From the cell containing the given text, extract its center point as [X, Y] coordinate. 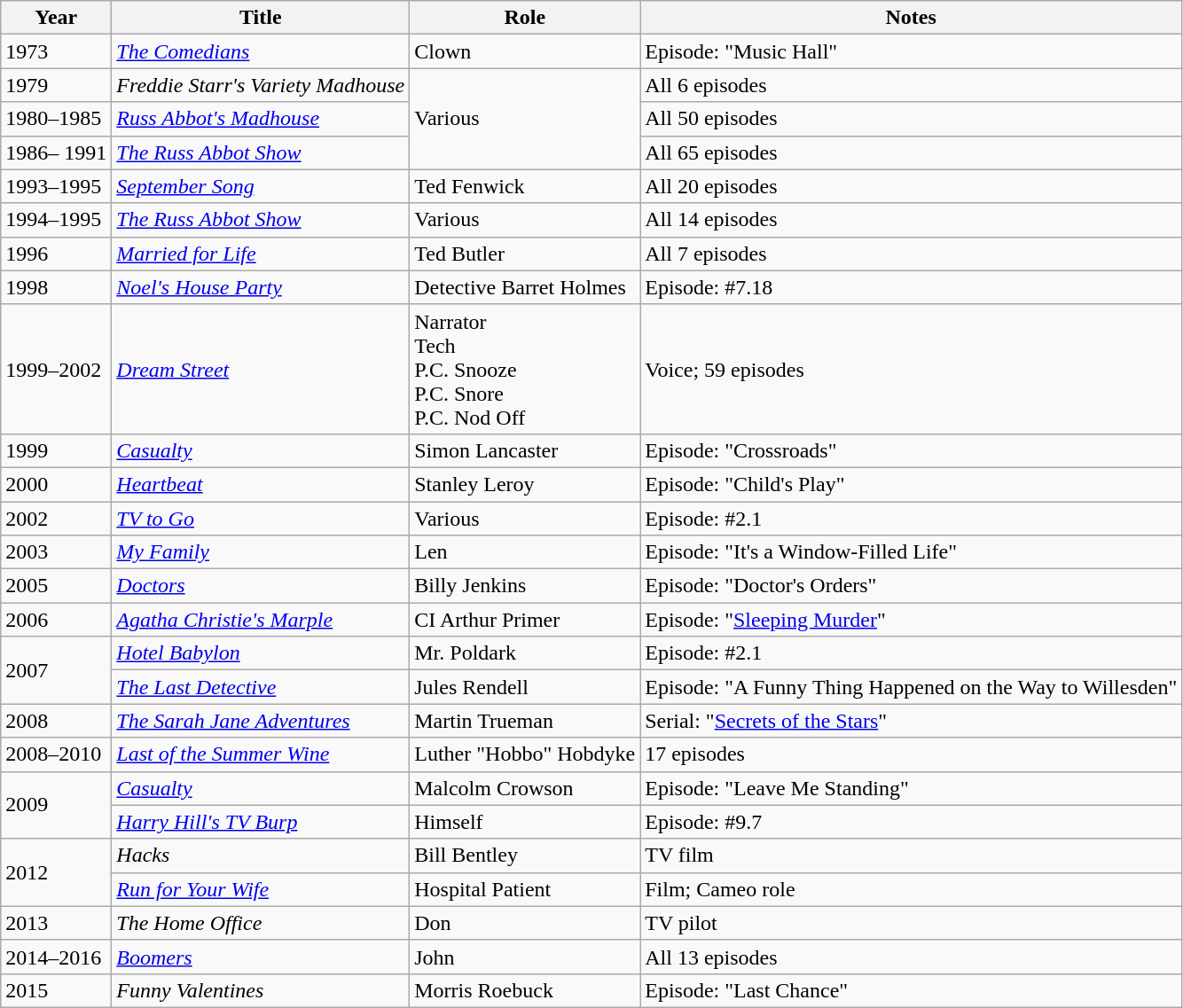
Voice; 59 episodes [912, 369]
Notes [912, 18]
Simon Lancaster [525, 450]
My Family [261, 552]
1999 [57, 450]
The Last Detective [261, 687]
Himself [525, 822]
1998 [57, 287]
2009 [57, 805]
Freddie Starr's Variety Madhouse [261, 85]
Episode: "Crossroads" [912, 450]
Episode: "Doctor's Orders" [912, 586]
Hotel Babylon [261, 653]
Stanley Leroy [525, 484]
2008 [57, 721]
2015 [57, 990]
17 episodes [912, 754]
Ted Butler [525, 254]
1980–1985 [57, 119]
All 50 episodes [912, 119]
The Home Office [261, 923]
The Comedians [261, 51]
Detective Barret Holmes [525, 287]
Episode: #7.18 [912, 287]
2005 [57, 586]
2013 [57, 923]
Episode: "Music Hall" [912, 51]
Episode: "Leave Me Standing" [912, 788]
Clown [525, 51]
Episode: "It's a Window-Filled Life" [912, 552]
Film; Cameo role [912, 889]
John [525, 957]
Role [525, 18]
Episode: "Last Chance" [912, 990]
Married for Life [261, 254]
2008–2010 [57, 754]
Jules Rendell [525, 687]
Episode: "A Funny Thing Happened on the Way to Willesden" [912, 687]
Boomers [261, 957]
The Sarah Jane Adventures [261, 721]
Episode: #9.7 [912, 822]
Bill Bentley [525, 856]
Episode: "Sleeping Murder" [912, 620]
Mr. Poldark [525, 653]
1994–1995 [57, 220]
2006 [57, 620]
1999–2002 [57, 369]
Agatha Christie's Marple [261, 620]
TV to Go [261, 519]
All 7 episodes [912, 254]
Luther "Hobbo" Hobdyke [525, 754]
Billy Jenkins [525, 586]
All 6 episodes [912, 85]
1993–1995 [57, 186]
2007 [57, 670]
Hospital Patient [525, 889]
TV film [912, 856]
Last of the Summer Wine [261, 754]
Run for Your Wife [261, 889]
Martin Trueman [525, 721]
Len [525, 552]
1996 [57, 254]
Noel's House Party [261, 287]
CI Arthur Primer [525, 620]
1986– 1991 [57, 152]
All 14 episodes [912, 220]
September Song [261, 186]
2002 [57, 519]
All 65 episodes [912, 152]
Title [261, 18]
2012 [57, 872]
All 13 episodes [912, 957]
Dream Street [261, 369]
All 20 episodes [912, 186]
2003 [57, 552]
1979 [57, 85]
Funny Valentines [261, 990]
Episode: "Child's Play" [912, 484]
Harry Hill's TV Burp [261, 822]
Morris Roebuck [525, 990]
Ted Fenwick [525, 186]
Malcolm Crowson [525, 788]
Don [525, 923]
Year [57, 18]
2014–2016 [57, 957]
Heartbeat [261, 484]
TV pilot [912, 923]
2000 [57, 484]
Russ Abbot's Madhouse [261, 119]
1973 [57, 51]
Hacks [261, 856]
Serial: "Secrets of the Stars" [912, 721]
NarratorTechP.C. SnoozeP.C. SnoreP.C. Nod Off [525, 369]
Doctors [261, 586]
